Identify which cell holds the provided text, then report its (X, Y) central coordinate. 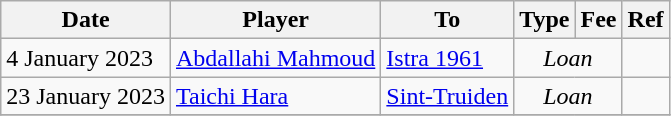
Fee (598, 20)
To (448, 20)
23 January 2023 (86, 96)
Abdallahi Mahmoud (275, 58)
4 January 2023 (86, 58)
Istra 1961 (448, 58)
Type (544, 20)
Ref (646, 20)
Sint-Truiden (448, 96)
Date (86, 20)
Taichi Hara (275, 96)
Player (275, 20)
